Detect which cell encompasses the target text, then output its [X, Y] center coordinate. 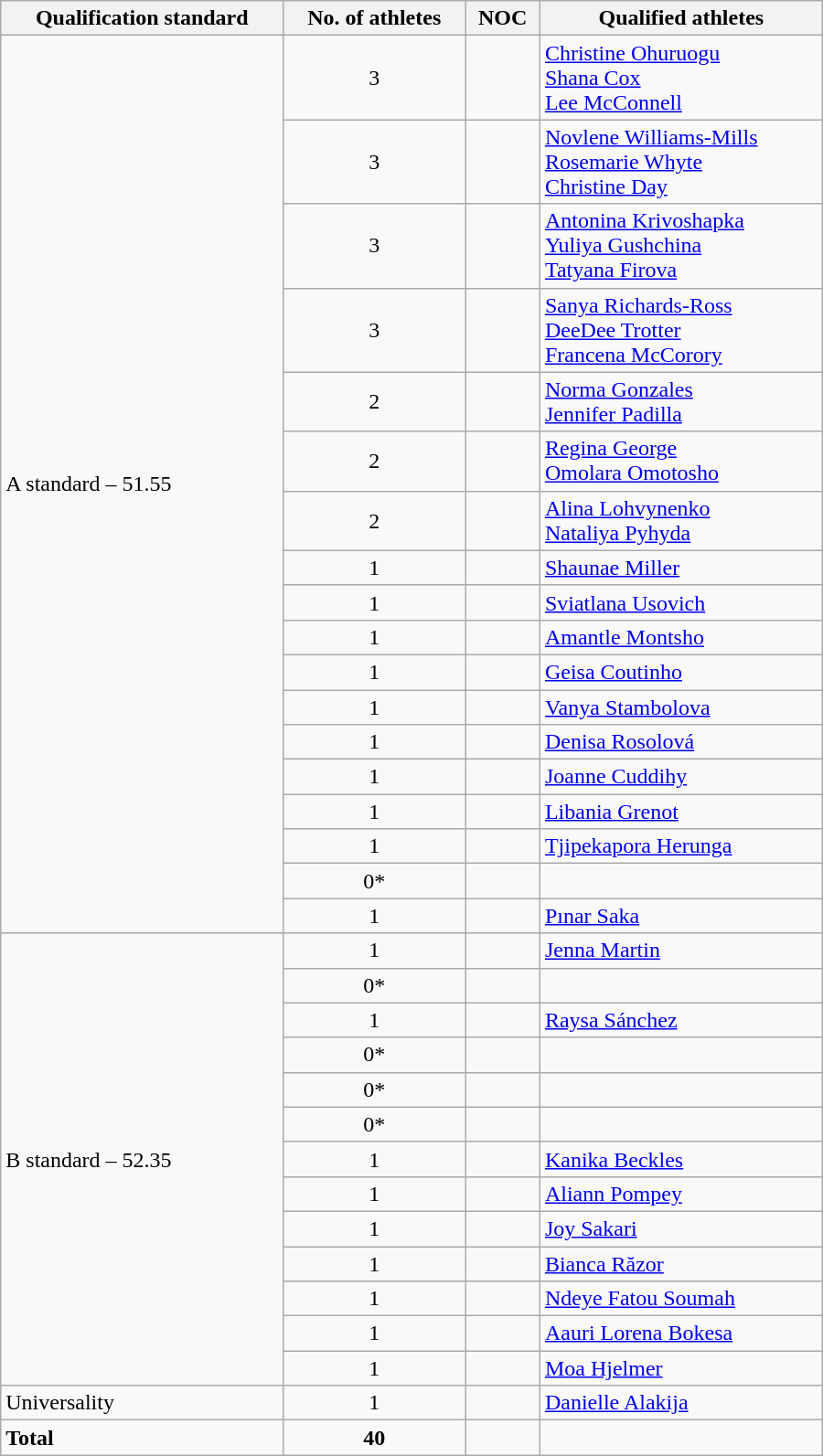
Alina Lohvynenko Nataliya Pyhyda [680, 521]
B standard – 52.35 [143, 1159]
Aliann Pompey [680, 1194]
Aauri Lorena Bokesa [680, 1334]
Jenna Martin [680, 951]
Novlene Williams-MillsRosemarie WhyteChristine Day [680, 162]
Tjipekapora Herunga [680, 846]
Kanika Beckles [680, 1159]
Universality [143, 1403]
Bianca Răzor [680, 1264]
Moa Hjelmer [680, 1368]
Total [143, 1438]
Antonina KrivoshapkaYuliya GushchinaTatyana Firova [680, 246]
Geisa Coutinho [680, 672]
Shaunae Miller [680, 568]
Denisa Rosolová [680, 742]
Sanya Richards-Ross DeeDee Trotter Francena McCorory [680, 330]
Raysa Sánchez [680, 1020]
Qualified athletes [680, 18]
Amantle Montsho [680, 637]
Regina George Omolara Omotosho [680, 461]
Joanne Cuddihy [680, 777]
40 [375, 1438]
Sviatlana Usovich [680, 602]
Joy Sakari [680, 1228]
Libania Grenot [680, 812]
NOC [503, 18]
Vanya Stambolova [680, 707]
A standard – 51.55 [143, 484]
Danielle Alakija [680, 1403]
Christine OhuruoguShana CoxLee McConnell [680, 78]
No. of athletes [375, 18]
Norma Gonzales Jennifer Padilla [680, 402]
Qualification standard [143, 18]
Ndeye Fatou Soumah [680, 1299]
Pınar Saka [680, 916]
